Extract the [x, y] coordinate from the center of the cell holding the provided text.  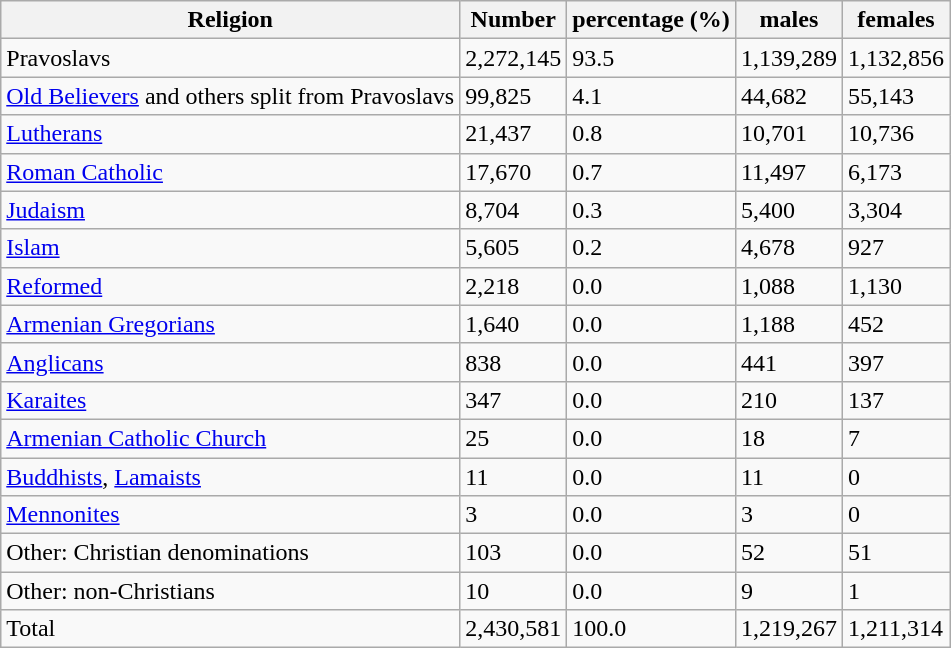
1,219,267 [788, 629]
18 [788, 438]
6,173 [896, 172]
103 [514, 553]
210 [788, 400]
Roman Catholic [230, 172]
93.5 [652, 58]
Anglicans [230, 362]
5,400 [788, 210]
0.2 [652, 248]
10 [514, 591]
100.0 [652, 629]
17,670 [514, 172]
99,825 [514, 96]
Armenian Gregorians [230, 324]
1,132,856 [896, 58]
5,605 [514, 248]
Reformed [230, 286]
4,678 [788, 248]
Number [514, 20]
Armenian Catholic Church [230, 438]
Buddhists, Lamaists [230, 477]
347 [514, 400]
3,304 [896, 210]
Religion [230, 20]
1,130 [896, 286]
2,430,581 [514, 629]
21,437 [514, 134]
838 [514, 362]
25 [514, 438]
397 [896, 362]
7 [896, 438]
1,211,314 [896, 629]
Other: non-Christians [230, 591]
2,272,145 [514, 58]
11,497 [788, 172]
52 [788, 553]
Pravoslavs [230, 58]
percentage (%) [652, 20]
0.7 [652, 172]
4.1 [652, 96]
1,188 [788, 324]
Old Believers and others split from Pravoslavs [230, 96]
10,736 [896, 134]
Other: Christian denominations [230, 553]
1,640 [514, 324]
0.3 [652, 210]
Total [230, 629]
0.8 [652, 134]
452 [896, 324]
males [788, 20]
137 [896, 400]
1 [896, 591]
10,701 [788, 134]
441 [788, 362]
8,704 [514, 210]
927 [896, 248]
Lutherans [230, 134]
2,218 [514, 286]
1,139,289 [788, 58]
Karaites [230, 400]
51 [896, 553]
Mennonites [230, 515]
females [896, 20]
Islam [230, 248]
55,143 [896, 96]
9 [788, 591]
1,088 [788, 286]
Judaism [230, 210]
44,682 [788, 96]
